Locate the cell with the specified text and output its [x, y] center coordinate. 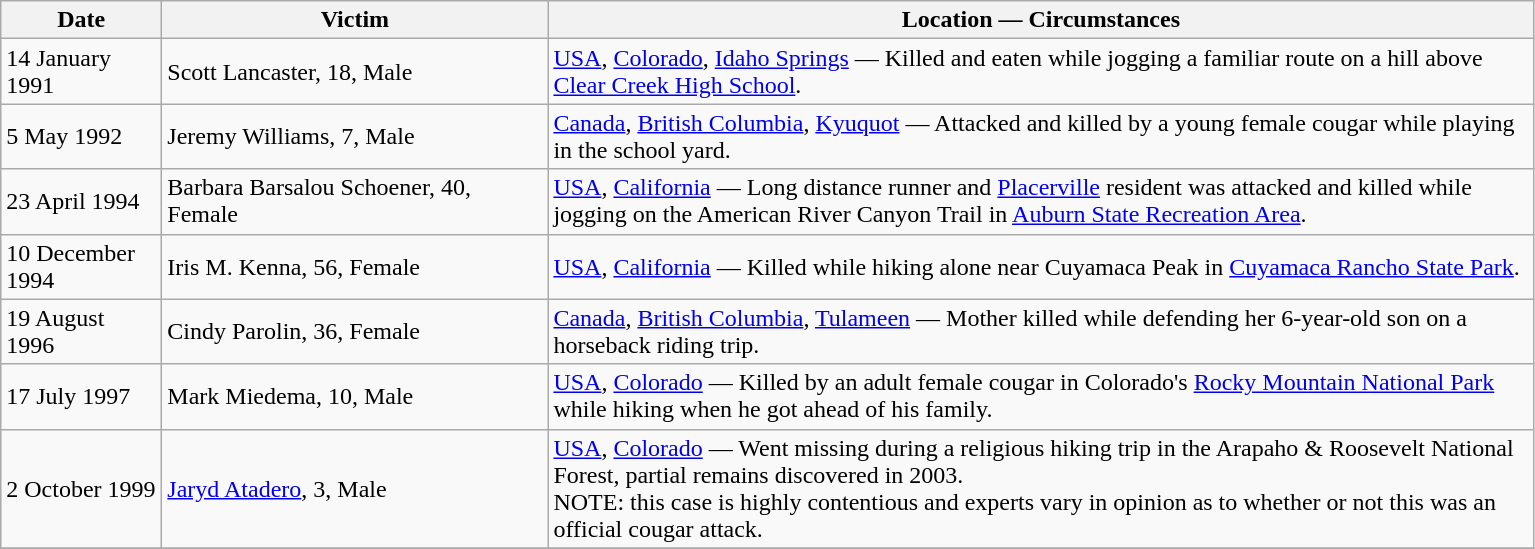
2 October 1999 [82, 488]
17 July 1997 [82, 396]
Mark Miedema, 10, Male [355, 396]
Victim [355, 20]
USA, Colorado — Killed by an adult female cougar in Colorado's Rocky Mountain National Park while hiking when he got ahead of his family. [1041, 396]
Canada, British Columbia, Kyuquot — Attacked and killed by a young female cougar while playing in the school yard. [1041, 136]
Cindy Parolin, 36, Female [355, 332]
Barbara Barsalou Schoener, 40, Female [355, 202]
Iris M. Kenna, 56, Female [355, 266]
14 January 1991 [82, 72]
23 April 1994 [82, 202]
Scott Lancaster, 18, Male [355, 72]
10 December 1994 [82, 266]
Canada, British Columbia, Tulameen — Mother killed while defending her 6-year-old son on a horseback riding trip. [1041, 332]
USA, Colorado, Idaho Springs — Killed and eaten while jogging a familiar route on a hill above Clear Creek High School. [1041, 72]
Location — Circumstances [1041, 20]
5 May 1992 [82, 136]
Jaryd Atadero, 3, Male [355, 488]
Date [82, 20]
19 August 1996 [82, 332]
Jeremy Williams, 7, Male [355, 136]
USA, California — Killed while hiking alone near Cuyamaca Peak in Cuyamaca Rancho State Park. [1041, 266]
